Scan for the cell matching the given text and deliver its [x, y] coordinate at center. 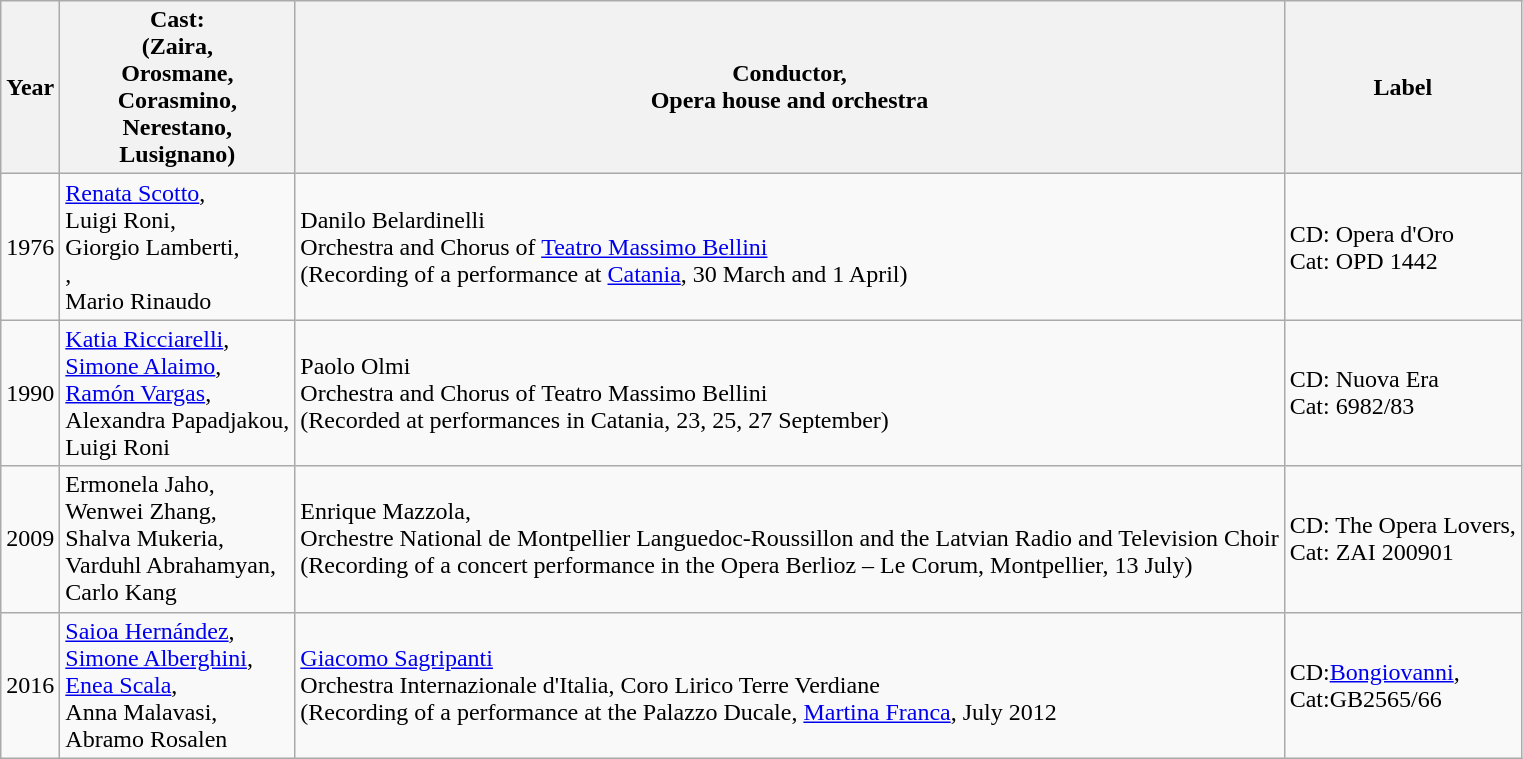
Saioa Hernández,Simone Alberghini,Enea Scala,Anna Malavasi,Abramo Rosalen [178, 685]
Conductor,Opera house and orchestra [790, 88]
Year [30, 88]
CD: The Opera Lovers,Cat: ZAI 200901 [1402, 539]
Cast:(Zaira,Orosmane,Corasmino,Nerestano,Lusignano) [178, 88]
CD:Bongiovanni,Cat:GB2565/66 [1402, 685]
1976 [30, 247]
Paolo OlmiOrchestra and Chorus of Teatro Massimo Bellini(Recorded at performances in Catania, 23, 25, 27 September) [790, 393]
Danilo Belardinelli Orchestra and Chorus of Teatro Massimo Bellini(Recording of a performance at Catania, 30 March and 1 April) [790, 247]
Renata Scotto,Luigi Roni,Giorgio Lamberti,,Mario Rinaudo [178, 247]
CD: Opera d'Oro Cat: OPD 1442 [1402, 247]
Ermonela Jaho,Wenwei Zhang,Shalva Mukeria,Varduhl Abrahamyan,Carlo Kang [178, 539]
2016 [30, 685]
Label [1402, 88]
2009 [30, 539]
Katia Ricciarelli,Simone Alaimo,Ramón Vargas,Alexandra Papadjakou,Luigi Roni [178, 393]
CD: Nuova EraCat: 6982/83 [1402, 393]
1990 [30, 393]
